Search for the cell housing the specified text and yield its (x, y) center coordinate. 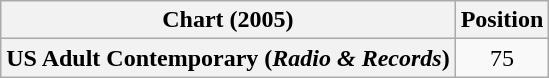
Position (502, 20)
75 (502, 58)
Chart (2005) (228, 20)
US Adult Contemporary (Radio & Records) (228, 58)
